Provide the [x, y] coordinate of the cell's center where the given text is located.  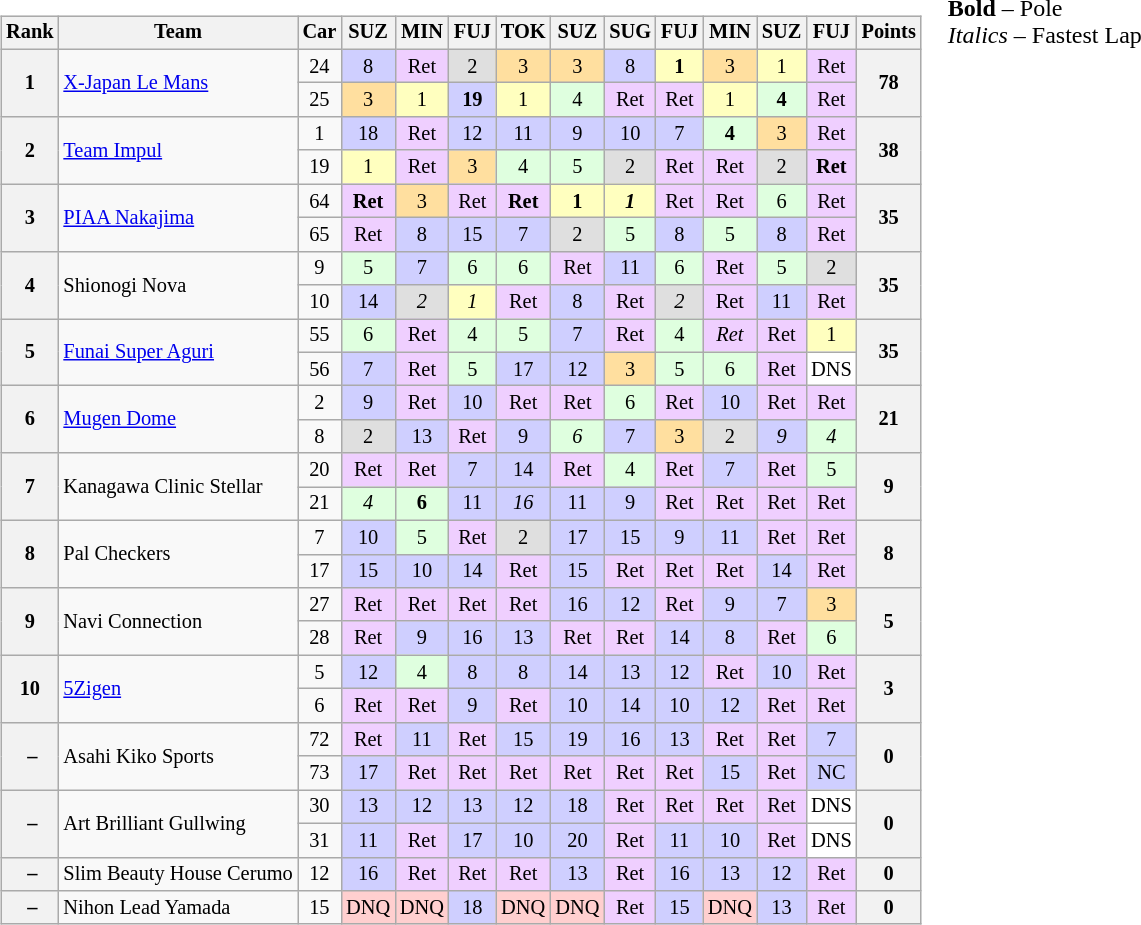
5Zigen [178, 688]
28 [320, 638]
24 [320, 66]
NC [831, 773]
Mugen Dome [178, 420]
TOK [524, 33]
72 [320, 739]
Funai Super Aguri [178, 352]
X-Japan Le Mans [178, 82]
SUG [630, 33]
Navi Connection [178, 622]
27 [320, 605]
64 [320, 201]
25 [320, 100]
Team Impul [178, 150]
78 [889, 82]
30 [320, 807]
Team [178, 33]
Art Brilliant Gullwing [178, 824]
Kanagawa Clinic Stellar [178, 486]
55 [320, 336]
Pal Checkers [178, 554]
Nihon Lead Yamada [178, 908]
Asahi Kiko Sports [178, 756]
Rank [30, 33]
31 [320, 840]
65 [320, 235]
Shionogi Nova [178, 284]
38 [889, 150]
56 [320, 369]
Slim Beauty House Cerumo [178, 874]
73 [320, 773]
Car [320, 33]
Points [889, 33]
PIAA Nakajima [178, 218]
